From the cell containing the given text, extract its center point as (X, Y) coordinate. 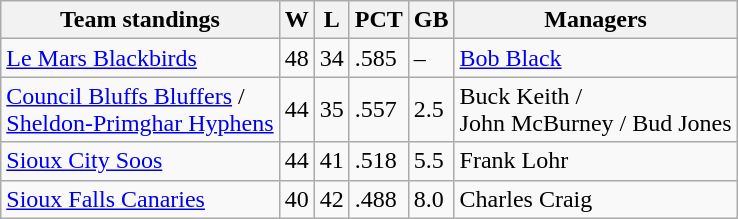
– (431, 58)
5.5 (431, 161)
Team standings (140, 20)
Managers (596, 20)
.557 (378, 110)
PCT (378, 20)
W (296, 20)
41 (332, 161)
Frank Lohr (596, 161)
Le Mars Blackbirds (140, 58)
.585 (378, 58)
.518 (378, 161)
42 (332, 199)
40 (296, 199)
L (332, 20)
Sioux City Soos (140, 161)
Council Bluffs Bluffers / Sheldon-Primghar Hyphens (140, 110)
48 (296, 58)
Sioux Falls Canaries (140, 199)
Bob Black (596, 58)
8.0 (431, 199)
.488 (378, 199)
35 (332, 110)
Buck Keith / John McBurney / Bud Jones (596, 110)
GB (431, 20)
Charles Craig (596, 199)
2.5 (431, 110)
34 (332, 58)
